Return the [X, Y] coordinate for the center point of the cell that contains the specified text.  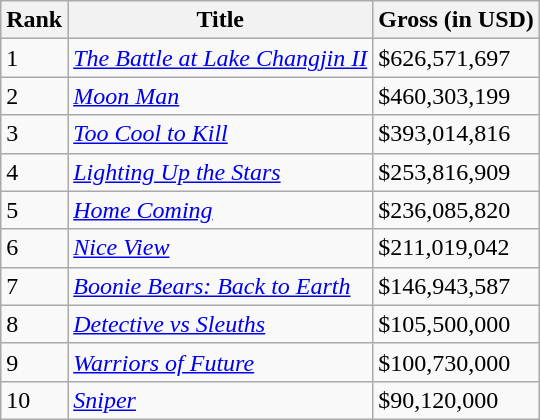
8 [34, 324]
The Battle at Lake Changjin II [220, 58]
Sniper [220, 400]
$100,730,000 [456, 362]
$460,303,199 [456, 96]
Nice View [220, 248]
Home Coming [220, 210]
Rank [34, 20]
6 [34, 248]
$90,120,000 [456, 400]
$146,943,587 [456, 286]
Lighting Up the Stars [220, 172]
$236,085,820 [456, 210]
Moon Man [220, 96]
1 [34, 58]
$211,019,042 [456, 248]
5 [34, 210]
10 [34, 400]
Gross (in USD) [456, 20]
Title [220, 20]
Warriors of Future [220, 362]
4 [34, 172]
7 [34, 286]
$626,571,697 [456, 58]
9 [34, 362]
$105,500,000 [456, 324]
Too Cool to Kill [220, 134]
$393,014,816 [456, 134]
$253,816,909 [456, 172]
2 [34, 96]
Detective vs Sleuths [220, 324]
Boonie Bears: Back to Earth [220, 286]
3 [34, 134]
